From the cell containing the given text, extract its center point as [X, Y] coordinate. 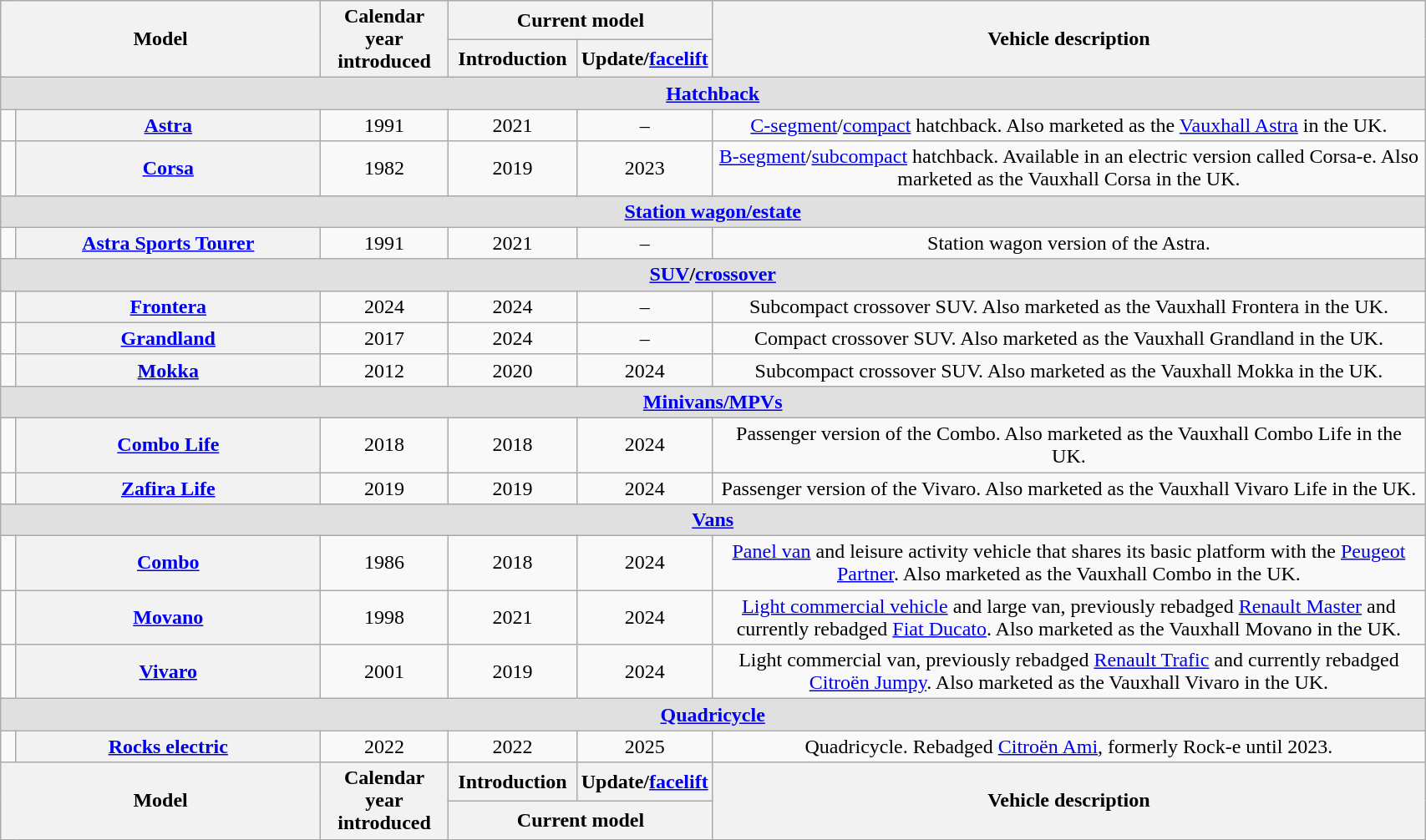
1986 [384, 563]
1982 [384, 169]
C-segment/compact hatchback. Also marketed as the Vauxhall Astra in the UK. [1068, 125]
Combo [168, 563]
2012 [384, 370]
Subcompact crossover SUV. Also marketed as the Vauxhall Mokka in the UK. [1068, 370]
Vans [713, 520]
Subcompact crossover SUV. Also marketed as the Vauxhall Frontera in the UK. [1068, 306]
Quadricycle [713, 715]
1998 [384, 618]
B-segment/subcompact hatchback. Available in an electric version called Corsa-e. Also marketed as the Vauxhall Corsa in the UK. [1068, 169]
Corsa [168, 169]
Light commercial van, previously rebadged Renault Trafic and currently rebadged Citroën Jumpy. Also marketed as the Vauxhall Vivaro in the UK. [1068, 671]
2001 [384, 671]
SUV/crossover [713, 275]
2023 [645, 169]
Rocks electric [168, 746]
Astra [168, 125]
Quadricycle. Rebadged Citroën Ami, formerly Rock-e until 2023. [1068, 746]
Passenger version of the Vivaro. Also marketed as the Vauxhall Vivaro Life in the UK. [1068, 488]
Astra Sports Tourer [168, 243]
Frontera [168, 306]
Vivaro [168, 671]
2017 [384, 338]
Hatchback [713, 94]
Mokka [168, 370]
Panel van and leisure activity vehicle that shares its basic platform with the Peugeot Partner. Also marketed as the Vauxhall Combo in the UK. [1068, 563]
Station wagon version of the Astra. [1068, 243]
Grandland [168, 338]
Station wagon/estate [713, 211]
Compact crossover SUV. Also marketed as the Vauxhall Grandland in the UK. [1068, 338]
Movano [168, 618]
Combo Life [168, 444]
2025 [645, 746]
2020 [513, 370]
Passenger version of the Combo. Also marketed as the Vauxhall Combo Life in the UK. [1068, 444]
Minivans/MPVs [713, 402]
Zafira Life [168, 488]
